Detect which cell encompasses the target text, then output its (X, Y) center coordinate. 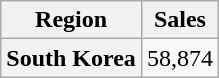
Sales (180, 20)
58,874 (180, 58)
Region (72, 20)
South Korea (72, 58)
